Scan for the cell matching the given text and deliver its [x, y] coordinate at center. 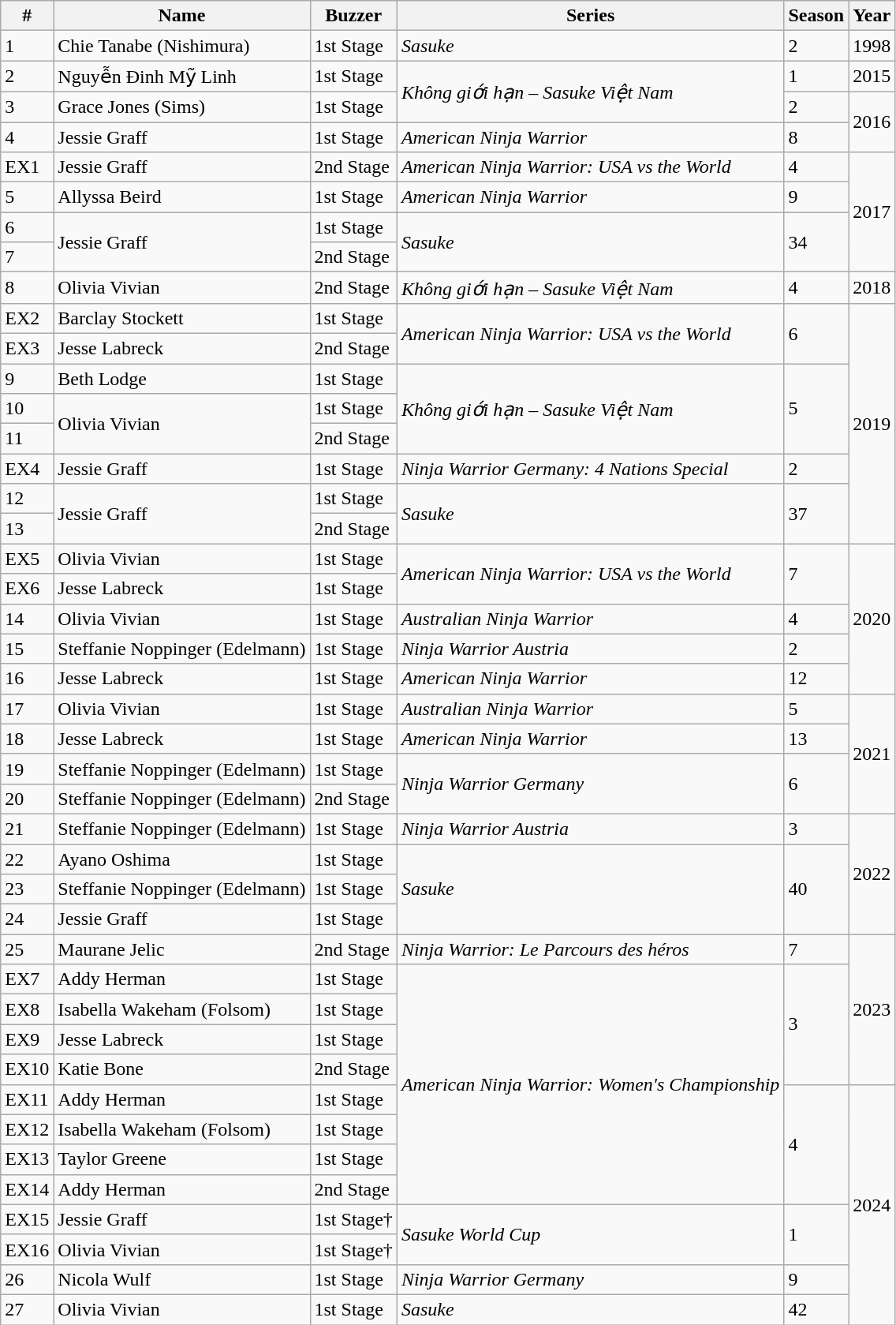
21 [27, 829]
Allyssa Beird [181, 197]
EX10 [27, 1069]
42 [816, 1309]
22 [27, 859]
15 [27, 649]
2022 [872, 874]
EX5 [27, 559]
EX12 [27, 1129]
# [27, 16]
Chie Tanabe (Nishimura) [181, 46]
Grace Jones (Sims) [181, 107]
EX1 [27, 167]
EX9 [27, 1039]
EX6 [27, 589]
EX15 [27, 1219]
2021 [872, 754]
1998 [872, 46]
14 [27, 619]
17 [27, 709]
Barclay Stockett [181, 318]
2017 [872, 212]
Sasuke World Cup [590, 1234]
Ninja Warrior Germany: 4 Nations Special [590, 469]
Katie Bone [181, 1069]
EX8 [27, 1009]
Ninja Warrior: Le Parcours des héros [590, 949]
2016 [872, 122]
26 [27, 1279]
40 [816, 889]
2020 [872, 619]
Series [590, 16]
EX14 [27, 1189]
Name [181, 16]
2023 [872, 1009]
EX2 [27, 318]
Buzzer [353, 16]
10 [27, 409]
37 [816, 514]
Beth Lodge [181, 378]
American Ninja Warrior: Women's Championship [590, 1084]
EX16 [27, 1249]
EX3 [27, 348]
2019 [872, 423]
Year [872, 16]
25 [27, 949]
24 [27, 919]
Season [816, 16]
16 [27, 679]
2015 [872, 77]
Ayano Oshima [181, 859]
18 [27, 739]
EX7 [27, 979]
Maurane Jelic [181, 949]
Taylor Greene [181, 1159]
27 [27, 1309]
EX13 [27, 1159]
20 [27, 799]
Nguyễn Đinh Mỹ Linh [181, 77]
34 [816, 242]
2024 [872, 1204]
11 [27, 439]
Nicola Wulf [181, 1279]
2018 [872, 288]
19 [27, 769]
23 [27, 889]
EX4 [27, 469]
EX11 [27, 1099]
